For the text-containing cell, return its midpoint in (X, Y) coordinate format. 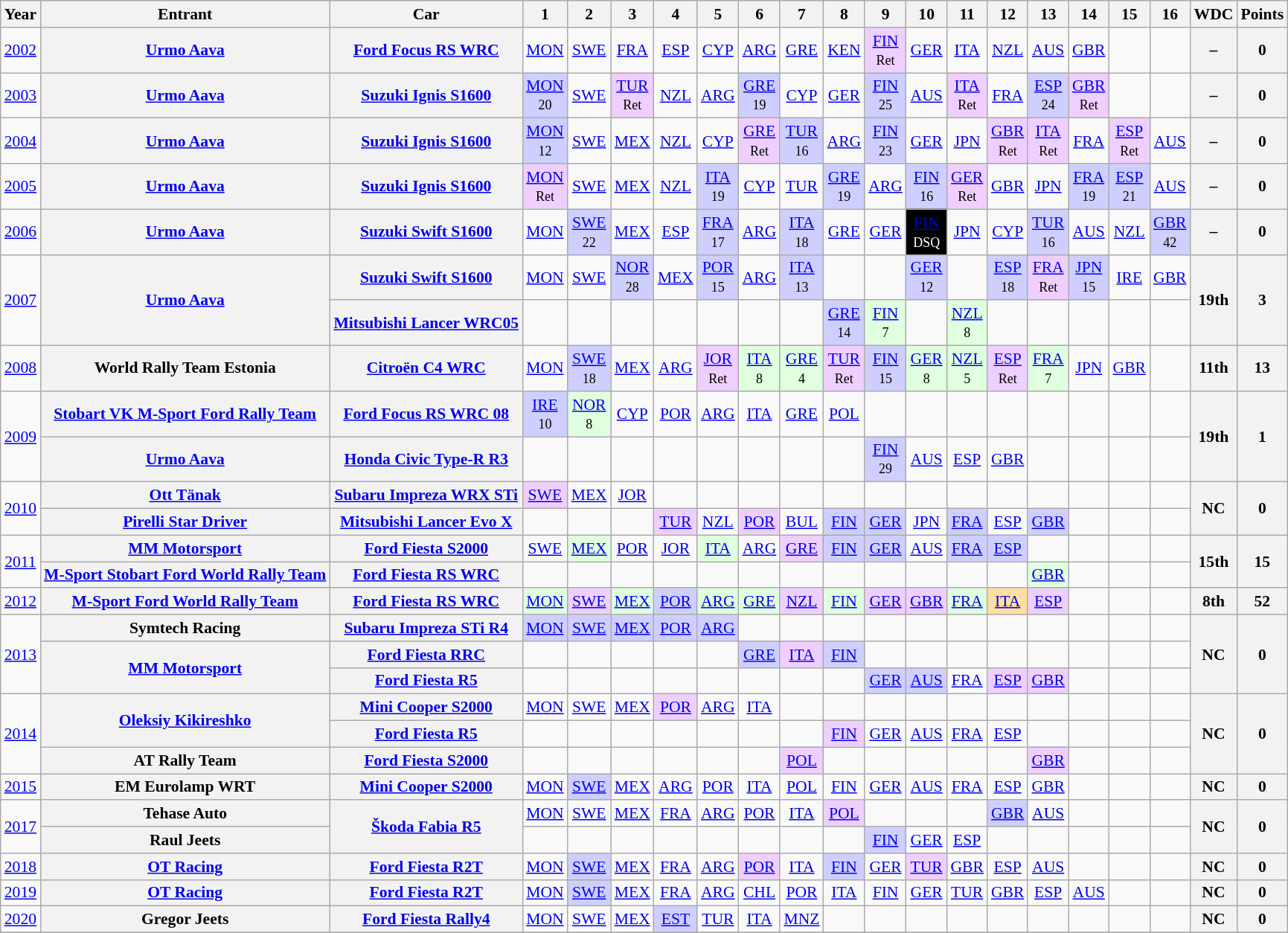
12 (1007, 14)
ITA13 (801, 277)
FIN25 (885, 95)
Gregor Jeets (185, 920)
ITA19 (718, 186)
MON12 (545, 141)
2013 (21, 655)
2011 (21, 561)
Raul Jeets (185, 840)
MONRet (545, 186)
4 (676, 14)
2 (589, 14)
MNZ (801, 920)
8th (1214, 602)
Honda Civic Type-R R3 (426, 460)
World Rally Team Estonia (185, 369)
2010 (21, 509)
JPN15 (1089, 277)
SWE22 (589, 232)
NOR28 (632, 277)
Ford Fiesta RRC (426, 655)
Stobart VK M-Sport Ford Rally Team (185, 414)
Oleksiy Kikireshko (185, 720)
GRE14 (844, 323)
IRE (1130, 277)
ITA18 (801, 232)
Pirelli Star Driver (185, 522)
2005 (21, 186)
FRA7 (1048, 369)
2012 (21, 602)
EST (676, 920)
BUL (801, 522)
FRA17 (718, 232)
Tehase Auto (185, 814)
NZL8 (967, 323)
ESP21 (1130, 186)
Mitsubishi Lancer WRC05 (426, 323)
ESP24 (1048, 95)
Car (426, 14)
Citroën C4 WRC (426, 369)
ESP18 (1007, 277)
Subaru Impreza WRX STi (426, 496)
EM Eurolamp WRT (185, 787)
2002 (21, 51)
14 (1089, 14)
2008 (21, 369)
KEN (844, 51)
SWE18 (589, 369)
FIN29 (885, 460)
FIN15 (885, 369)
Entrant (185, 14)
2018 (21, 867)
2009 (21, 437)
52 (1262, 602)
FRARet (1048, 277)
Ford Fiesta Rally4 (426, 920)
8 (844, 14)
2003 (21, 95)
2004 (21, 141)
2007 (21, 300)
10 (927, 14)
M-Sport Ford World Rally Team (185, 602)
FIN23 (885, 141)
7 (801, 14)
NOR8 (589, 414)
FINDSQ (927, 232)
15th (1214, 561)
GERRet (967, 186)
WDC (1214, 14)
11th (1214, 369)
Symtech Racing (185, 628)
Points (1262, 14)
5 (718, 14)
MON20 (545, 95)
2006 (21, 232)
2020 (21, 920)
NZL5 (967, 369)
JORRet (718, 369)
FRA19 (1089, 186)
AT Rally Team (185, 760)
FIN16 (927, 186)
2014 (21, 734)
ITA8 (760, 369)
GBR42 (1170, 232)
POR15 (718, 277)
Subaru Impreza STi R4 (426, 628)
16 (1170, 14)
Ford Focus RS WRC (426, 51)
M-Sport Stobart Ford World Rally Team (185, 575)
2015 (21, 787)
GER8 (927, 369)
GER12 (927, 277)
Škoda Fabia R5 (426, 827)
IRE10 (545, 414)
2017 (21, 827)
Mitsubishi Lancer Evo X (426, 522)
Ford Focus RS WRC 08 (426, 414)
GRE4 (801, 369)
9 (885, 14)
FINRet (885, 51)
CHL (760, 893)
6 (760, 14)
GRERet (760, 141)
11 (967, 14)
Year (21, 14)
FIN7 (885, 323)
Ott Tänak (185, 496)
2019 (21, 893)
